Output the [X, Y] coordinate of the center of the cell containing the given text.  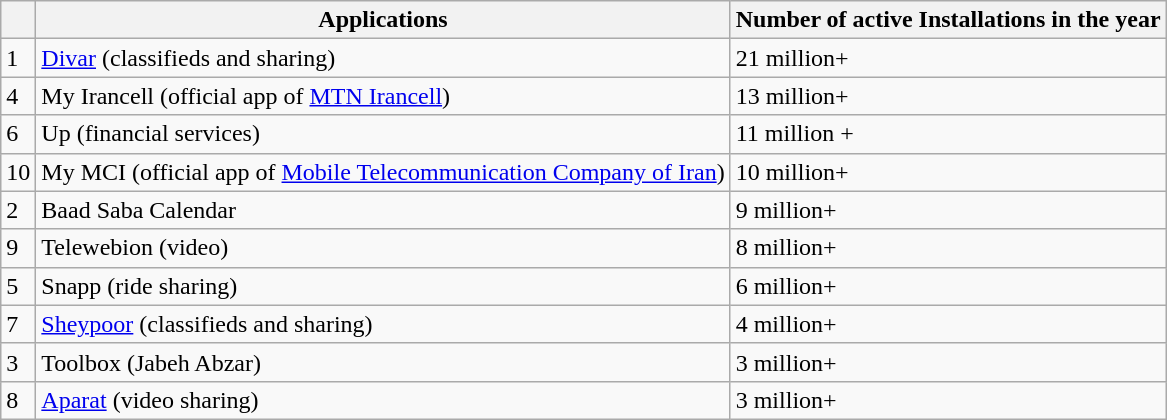
3 [18, 362]
11 million + [948, 134]
10 [18, 172]
Telewebion (video) [383, 248]
9 [18, 248]
Sheypoor (classifieds and sharing) [383, 324]
7 [18, 324]
10 million+ [948, 172]
Snapp (ride sharing) [383, 286]
6 [18, 134]
My MCI (official app of Mobile Telecommunication Company of Iran) [383, 172]
6 million+ [948, 286]
13 million+ [948, 96]
8 million+ [948, 248]
9 million+ [948, 210]
5 [18, 286]
8 [18, 400]
2 [18, 210]
1 [18, 58]
Aparat (video sharing) [383, 400]
Divar (classifieds and sharing) [383, 58]
Applications [383, 20]
Up (financial services) [383, 134]
My Irancell (official app of MTN Irancell) [383, 96]
21 million+ [948, 58]
Toolbox (Jabeh Abzar) [383, 362]
Baad Saba Calendar [383, 210]
4 [18, 96]
Number of active Installations in the year [948, 20]
4 million+ [948, 324]
